For the text-containing cell, return its midpoint in (X, Y) coordinate format. 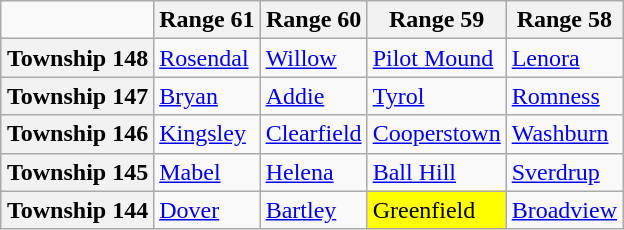
Township 144 (77, 210)
Township 145 (77, 172)
Romness (564, 96)
Pilot Mound (436, 58)
Bryan (207, 96)
Cooperstown (436, 134)
Dover (207, 210)
Range 58 (564, 20)
Range 61 (207, 20)
Ball Hill (436, 172)
Washburn (564, 134)
Tyrol (436, 96)
Kingsley (207, 134)
Rosendal (207, 58)
Willow (314, 58)
Broadview (564, 210)
Sverdrup (564, 172)
Clearfield (314, 134)
Greenfield (436, 210)
Township 146 (77, 134)
Lenora (564, 58)
Township 147 (77, 96)
Township 148 (77, 58)
Addie (314, 96)
Bartley (314, 210)
Helena (314, 172)
Range 60 (314, 20)
Mabel (207, 172)
Range 59 (436, 20)
